Provide the [x, y] coordinate of the cell's center where the given text is located.  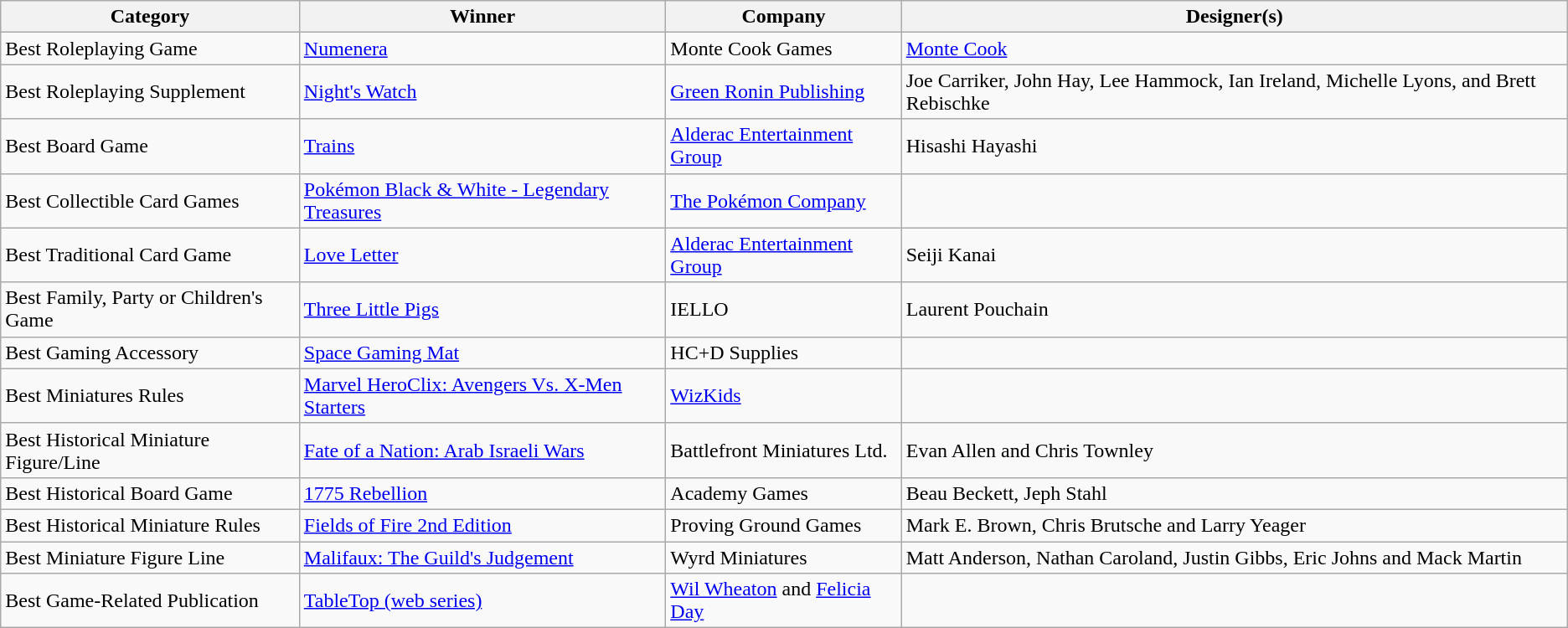
Numenera [482, 49]
Best Family, Party or Children's Game [151, 310]
Monte Cook Games [784, 49]
Monte Cook [1235, 49]
Pokémon Black & White - Legendary Treasures [482, 201]
Wil Wheaton and Felicia Day [784, 601]
Joe Carriker, John Hay, Lee Hammock, Ian Ireland, Michelle Lyons, and Brett Rebischke [1235, 92]
Three Little Pigs [482, 310]
Best Miniature Figure Line [151, 557]
Hisashi Hayashi [1235, 146]
Laurent Pouchain [1235, 310]
Marvel HeroClix: Avengers Vs. X-Men Starters [482, 395]
Green Ronin Publishing [784, 92]
Best Game-Related Publication [151, 601]
Category [151, 17]
Best Miniatures Rules [151, 395]
Academy Games [784, 493]
Best Historical Board Game [151, 493]
Trains [482, 146]
Malifaux: The Guild's Judgement [482, 557]
Love Letter [482, 255]
Best Gaming Accessory [151, 353]
1775 Rebellion [482, 493]
Best Roleplaying Supplement [151, 92]
Best Board Game [151, 146]
Battlefront Miniatures Ltd. [784, 450]
The Pokémon Company [784, 201]
Best Historical Miniature Rules [151, 525]
Proving Ground Games [784, 525]
Winner [482, 17]
HC+D Supplies [784, 353]
Night's Watch [482, 92]
IELLO [784, 310]
Best Collectible Card Games [151, 201]
Company [784, 17]
WizKids [784, 395]
TableTop (web series) [482, 601]
Matt Anderson, Nathan Caroland, Justin Gibbs, Eric Johns and Mack Martin [1235, 557]
Space Gaming Mat [482, 353]
Best Historical Miniature Figure/Line [151, 450]
Fate of a Nation: Arab Israeli Wars [482, 450]
Wyrd Miniatures [784, 557]
Designer(s) [1235, 17]
Seiji Kanai [1235, 255]
Beau Beckett, Jeph Stahl [1235, 493]
Best Roleplaying Game [151, 49]
Best Traditional Card Game [151, 255]
Fields of Fire 2nd Edition [482, 525]
Mark E. Brown, Chris Brutsche and Larry Yeager [1235, 525]
Evan Allen and Chris Townley [1235, 450]
